Extract the [x, y] coordinate from the center of the cell holding the provided text.  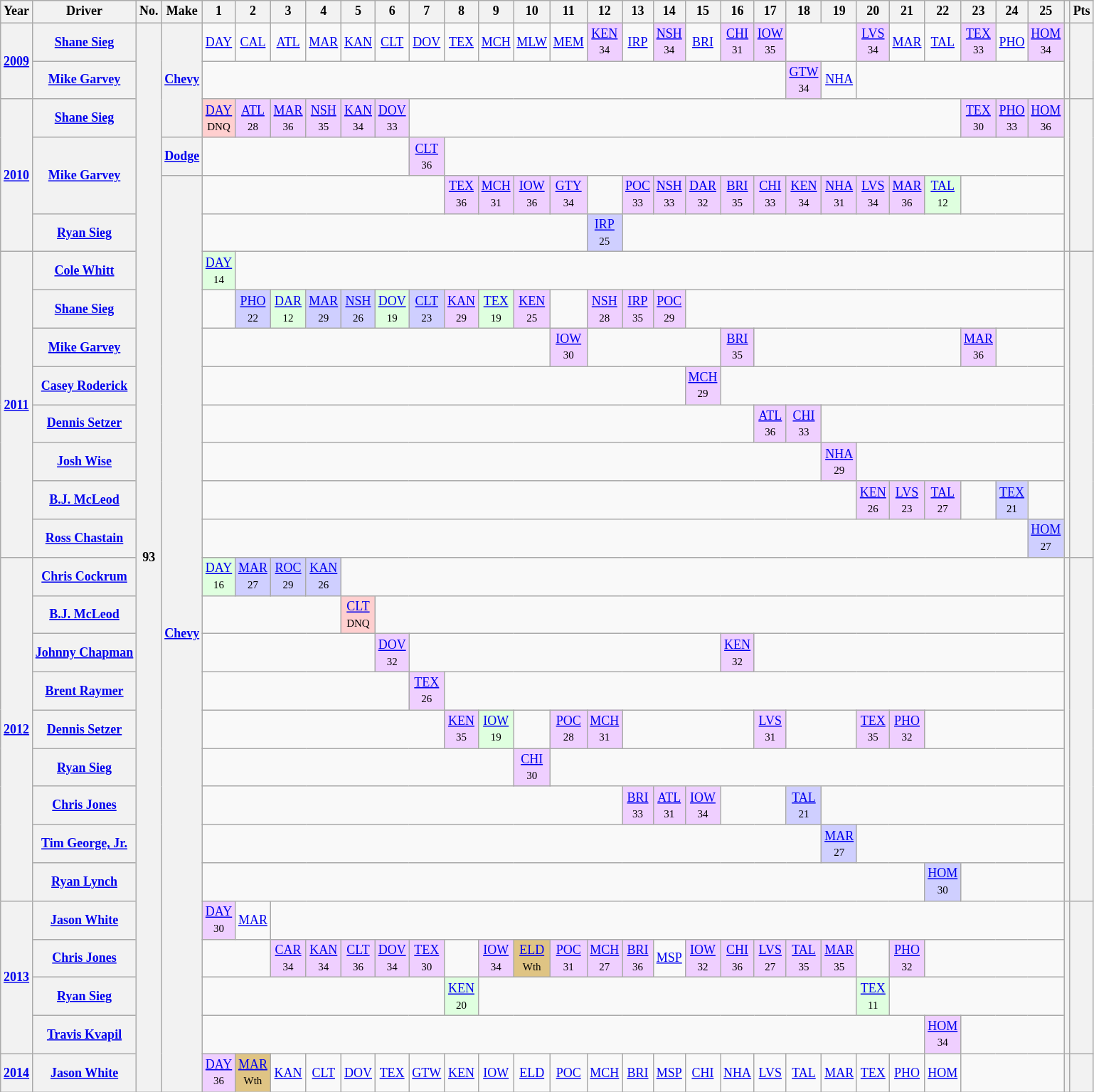
KEN [462, 1073]
2009 [17, 61]
HOM30 [943, 882]
4 [324, 11]
2011 [17, 404]
No. [149, 11]
IOW30 [568, 347]
KEN32 [738, 653]
TAL35 [804, 958]
DOV19 [392, 309]
KEN35 [462, 729]
Cole Whitt [84, 271]
DOV32 [392, 653]
Driver [84, 11]
TEX19 [496, 309]
18 [804, 11]
POC28 [568, 729]
MCH29 [703, 386]
MCH27 [605, 958]
22 [943, 11]
NSH33 [669, 195]
MAR35 [839, 958]
DAY36 [219, 1073]
KEN20 [462, 997]
LVS27 [770, 958]
BRI33 [638, 805]
24 [1011, 11]
Chris Cockrum [84, 576]
Ryan Lynch [84, 882]
CHI31 [738, 42]
Brent Raymer [84, 691]
KAN26 [324, 576]
TAL12 [943, 195]
5 [359, 11]
PHO22 [253, 309]
ATL28 [253, 118]
HOM36 [1046, 118]
CHI30 [532, 768]
13 [638, 11]
25 [1046, 11]
Johnny Chapman [84, 653]
LVS [770, 1073]
DOV34 [392, 958]
11 [568, 11]
TEX26 [427, 691]
14 [669, 11]
DOV33 [392, 118]
2010 [17, 175]
KAN29 [462, 309]
TEX11 [873, 997]
TEX36 [462, 195]
15 [703, 11]
POC33 [638, 195]
DAR32 [703, 195]
DAR12 [288, 309]
IOW19 [496, 729]
MEM [568, 42]
21 [907, 11]
93 [149, 558]
Josh Wise [84, 462]
MAR29 [324, 309]
ATL [288, 42]
GTY34 [568, 195]
ROC29 [288, 576]
19 [839, 11]
ELDWth [532, 958]
CAR34 [288, 958]
23 [979, 11]
TAL21 [804, 805]
IRP [638, 42]
GTW34 [804, 80]
DAY14 [219, 271]
2 [253, 11]
Travis Kvapil [84, 1034]
Year [17, 11]
10 [532, 11]
16 [738, 11]
POC [568, 1073]
2012 [17, 728]
NSH34 [669, 42]
NHA31 [839, 195]
DAY [219, 42]
ATL31 [669, 805]
2014 [17, 1073]
2013 [17, 977]
NSH35 [324, 118]
ATL36 [770, 424]
CAL [253, 42]
ELD [532, 1073]
NSH28 [605, 309]
Pts [1081, 11]
20 [873, 11]
TEX35 [873, 729]
CLTDNQ [359, 615]
Make [182, 11]
HOM [943, 1073]
IOW35 [770, 42]
17 [770, 11]
POC29 [669, 309]
Casey Roderick [84, 386]
7 [427, 11]
POC31 [568, 958]
Dodge [182, 157]
DAY16 [219, 576]
DAY30 [219, 920]
MLW [532, 42]
CLT23 [427, 309]
12 [605, 11]
8 [462, 11]
3 [288, 11]
PHO33 [1011, 118]
NSH26 [359, 309]
IOW [496, 1073]
CHI36 [738, 958]
IRP35 [638, 309]
GTW [427, 1073]
TEX33 [979, 42]
LVS31 [770, 729]
IOW36 [532, 195]
HOM27 [1046, 539]
BRI36 [638, 958]
IRP25 [605, 233]
TEX21 [1011, 500]
TAL27 [943, 500]
Tim George, Jr. [84, 844]
IOW32 [703, 958]
Ross Chastain [84, 539]
CHI [703, 1073]
NHA29 [839, 462]
9 [496, 11]
KEN26 [873, 500]
6 [392, 11]
DAYDNQ [219, 118]
KEN25 [532, 309]
1 [219, 11]
MARWth [253, 1073]
LVS23 [907, 500]
